Search for the cell housing the specified text and yield its (X, Y) center coordinate. 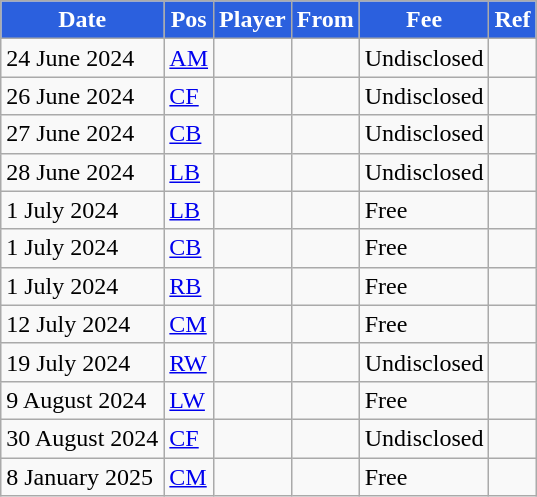
Date (82, 20)
8 January 2025 (82, 477)
RW (189, 362)
24 June 2024 (82, 58)
27 June 2024 (82, 134)
LW (189, 400)
26 June 2024 (82, 96)
From (325, 20)
Pos (189, 20)
28 June 2024 (82, 172)
Fee (424, 20)
RB (189, 286)
19 July 2024 (82, 362)
30 August 2024 (82, 438)
AM (189, 58)
12 July 2024 (82, 324)
Player (253, 20)
9 August 2024 (82, 400)
Ref (512, 20)
